Locate the cell with the specified text and output its (X, Y) center coordinate. 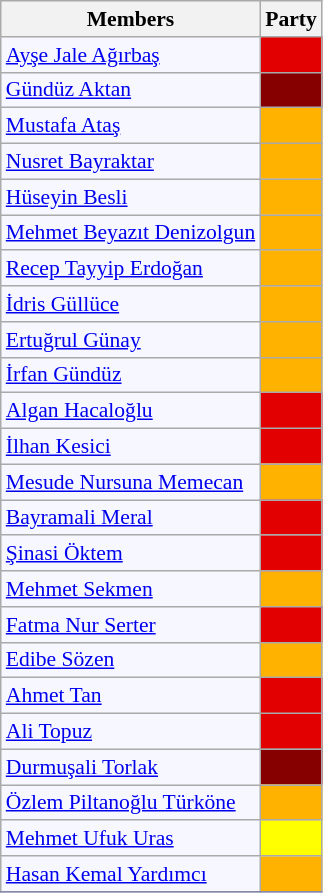
İlhan Kesici (131, 447)
İdris Güllüce (131, 304)
Bayramali Meral (131, 518)
Mehmet Sekmen (131, 589)
Şinasi Öktem (131, 554)
Recep Tayyip Erdoğan (131, 269)
Hüseyin Besli (131, 197)
Mustafa Ataş (131, 126)
Özlem Piltanoğlu Türköne (131, 803)
Ayşe Jale Ağırbaş (131, 55)
Fatma Nur Serter (131, 625)
Ahmet Tan (131, 696)
İrfan Gündüz (131, 375)
Hasan Kemal Yardımcı (131, 874)
Ali Topuz (131, 732)
Algan Hacaloğlu (131, 411)
Party (291, 19)
Durmuşali Torlak (131, 767)
Mehmet Ufuk Uras (131, 839)
Members (131, 19)
Nusret Bayraktar (131, 162)
Edibe Sözen (131, 660)
Ertuğrul Günay (131, 340)
Mehmet Beyazıt Denizolgun (131, 233)
Mesude Nursuna Memecan (131, 482)
Gündüz Aktan (131, 90)
